Determine the (X, Y) coordinate at the center of the cell enclosing the given text.  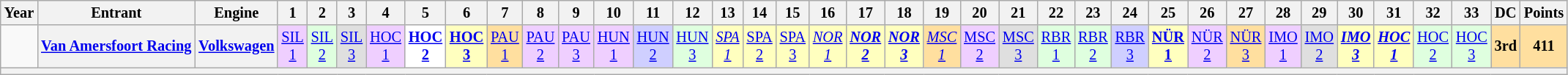
10 (614, 12)
NÜR1 (1168, 46)
1 (292, 12)
PAU1 (505, 46)
SPA3 (792, 46)
NÜR2 (1207, 46)
IMO2 (1320, 46)
RBR1 (1056, 46)
31 (1394, 12)
IMO1 (1283, 46)
20 (980, 12)
HUN2 (653, 46)
PAU2 (540, 46)
17 (866, 12)
NOR2 (866, 46)
29 (1320, 12)
Year (19, 12)
26 (1207, 12)
Entrant (116, 12)
28 (1283, 12)
HUN3 (692, 46)
MSC1 (942, 46)
DC (1506, 12)
RBR3 (1130, 46)
13 (727, 12)
NÜR3 (1246, 46)
HUN1 (614, 46)
14 (759, 12)
SPA2 (759, 46)
18 (904, 12)
16 (828, 12)
Volkswagen (236, 46)
33 (1472, 12)
PAU3 (576, 46)
6 (467, 12)
SIL3 (352, 46)
411 (1544, 46)
8 (540, 12)
12 (692, 12)
NOR3 (904, 46)
21 (1018, 12)
4 (385, 12)
7 (505, 12)
25 (1168, 12)
Engine (236, 12)
MSC3 (1018, 46)
23 (1093, 12)
IMO3 (1356, 46)
5 (426, 12)
19 (942, 12)
Points (1544, 12)
15 (792, 12)
SIL1 (292, 46)
SIL2 (322, 46)
32 (1433, 12)
30 (1356, 12)
24 (1130, 12)
SPA1 (727, 46)
2 (322, 12)
11 (653, 12)
9 (576, 12)
Van Amersfoort Racing (116, 46)
22 (1056, 12)
NOR1 (828, 46)
MSC2 (980, 46)
27 (1246, 12)
RBR2 (1093, 46)
3rd (1506, 46)
3 (352, 12)
